Detect which cell encompasses the target text, then output its [X, Y] center coordinate. 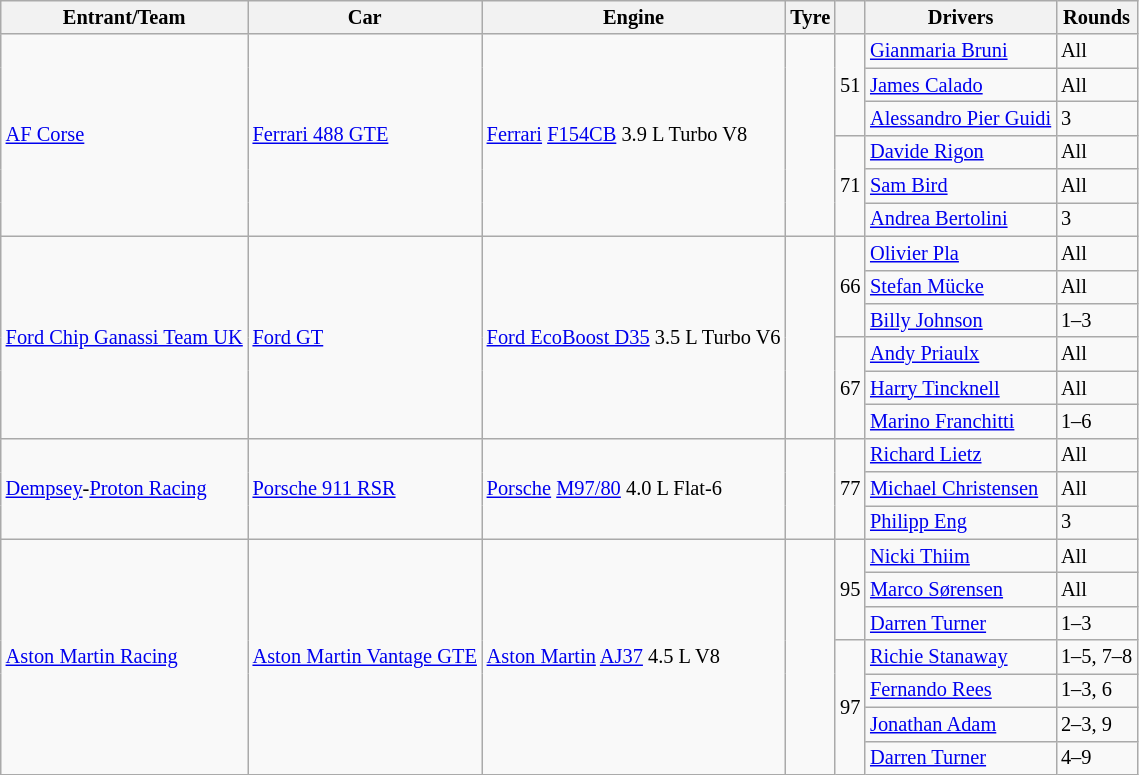
97 [850, 708]
Stefan Mücke [960, 287]
1–5, 7–8 [1096, 657]
Porsche M97/80 4.0 L Flat-6 [634, 488]
Drivers [960, 17]
Porsche 911 RSR [365, 488]
Richie Stanaway [960, 657]
Engine [634, 17]
2–3, 9 [1096, 724]
71 [850, 186]
Ford EcoBoost D35 3.5 L Turbo V6 [634, 337]
Nicki Thiim [960, 556]
Rounds [1096, 17]
James Calado [960, 85]
Tyre [810, 17]
67 [850, 388]
Richard Lietz [960, 455]
Sam Bird [960, 186]
4–9 [1096, 758]
1–6 [1096, 421]
Aston Martin Vantage GTE [365, 657]
66 [850, 286]
Marino Franchitti [960, 421]
Car [365, 17]
1–3, 6 [1096, 690]
Andrea Bertolini [960, 219]
77 [850, 488]
Aston Martin AJ37 4.5 L V8 [634, 657]
Andy Priaulx [960, 354]
Philipp Eng [960, 522]
Olivier Pla [960, 253]
Dempsey-Proton Racing [124, 488]
Davide Rigon [960, 152]
Entrant/Team [124, 17]
Ford GT [365, 337]
Ferrari 488 GTE [365, 135]
95 [850, 590]
Ferrari F154CB 3.9 L Turbo V8 [634, 135]
Aston Martin Racing [124, 657]
Harry Tincknell [960, 388]
AF Corse [124, 135]
51 [850, 84]
Alessandro Pier Guidi [960, 118]
Michael Christensen [960, 489]
Billy Johnson [960, 320]
Jonathan Adam [960, 724]
Gianmaria Bruni [960, 51]
Ford Chip Ganassi Team UK [124, 337]
Marco Sørensen [960, 589]
Fernando Rees [960, 690]
